Search for the cell housing the specified text and yield its (x, y) center coordinate. 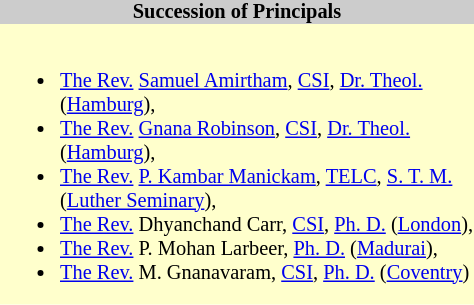
Succession of Principals (237, 12)
